Scan for the cell matching the given text and deliver its [x, y] coordinate at center. 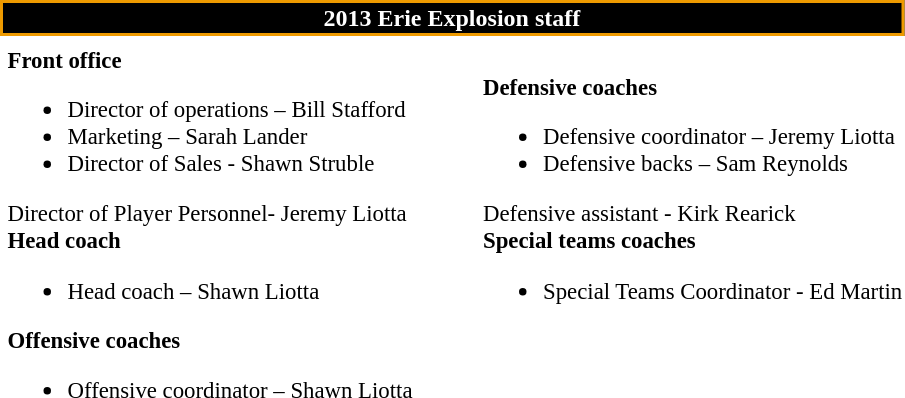
2013 Erie Explosion staff [452, 18]
